Output the [x, y] coordinate of the center of the cell containing the given text.  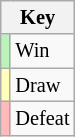
Draw [42, 85]
Win [42, 51]
Defeat [42, 118]
Key [38, 17]
